Pinpoint the cell where the given text exists, returning its (x, y) midpoint coordinate. 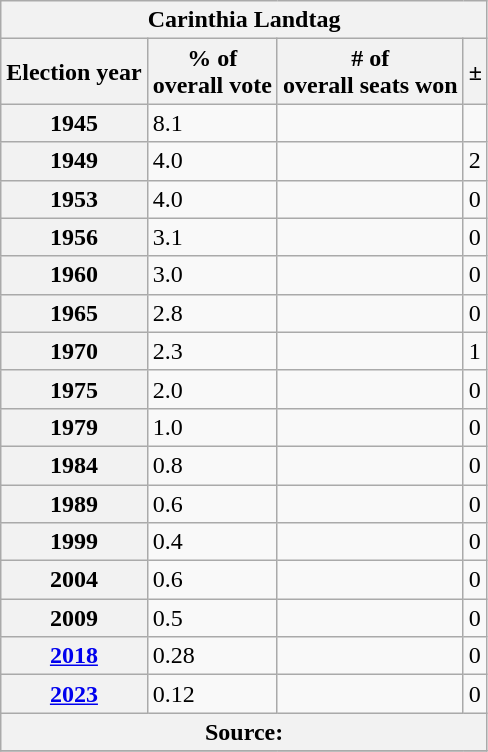
± (475, 72)
3.1 (212, 237)
Carinthia Landtag (244, 20)
1949 (74, 161)
1956 (74, 237)
Election year (74, 72)
2023 (74, 694)
8.1 (212, 123)
0.12 (212, 694)
Source: (244, 732)
2.3 (212, 351)
0.8 (212, 465)
0.4 (212, 542)
2.8 (212, 313)
0.5 (212, 618)
1960 (74, 275)
2 (475, 161)
1975 (74, 389)
2009 (74, 618)
% ofoverall vote (212, 72)
1999 (74, 542)
1 (475, 351)
1945 (74, 123)
1965 (74, 313)
2.0 (212, 389)
# ofoverall seats won (370, 72)
1979 (74, 427)
2018 (74, 656)
2004 (74, 580)
1.0 (212, 427)
3.0 (212, 275)
1953 (74, 199)
1970 (74, 351)
1984 (74, 465)
0.28 (212, 656)
1989 (74, 503)
